Search for the cell housing the specified text and yield its [X, Y] center coordinate. 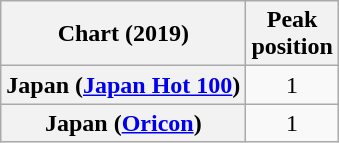
Chart (2019) [124, 34]
Japan (Oricon) [124, 123]
Peakposition [292, 34]
Japan (Japan Hot 100) [124, 85]
